Scan for the cell matching the given text and deliver its [X, Y] coordinate at center. 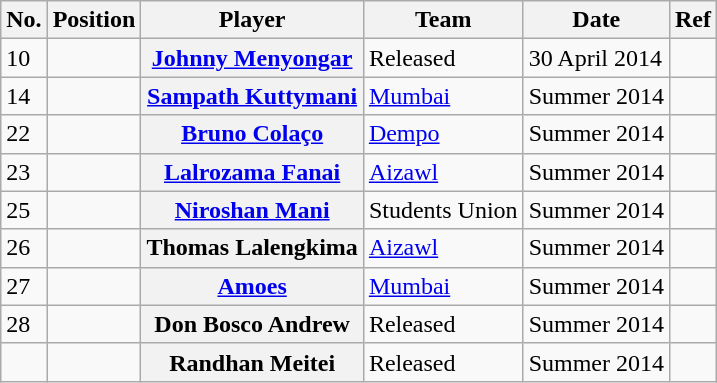
23 [24, 172]
25 [24, 210]
Niroshan Mani [252, 210]
Sampath Kuttymani [252, 96]
Date [596, 20]
Lalrozama Fanai [252, 172]
14 [24, 96]
Johnny Menyongar [252, 58]
30 April 2014 [596, 58]
Team [443, 20]
28 [24, 324]
Thomas Lalengkima [252, 248]
Students Union [443, 210]
Player [252, 20]
Randhan Meitei [252, 362]
No. [24, 20]
Amoes [252, 286]
10 [24, 58]
Don Bosco Andrew [252, 324]
Bruno Colaço [252, 134]
Ref [692, 20]
Position [94, 20]
Dempo [443, 134]
26 [24, 248]
27 [24, 286]
22 [24, 134]
